Extract the [X, Y] coordinate from the center of the cell holding the provided text.  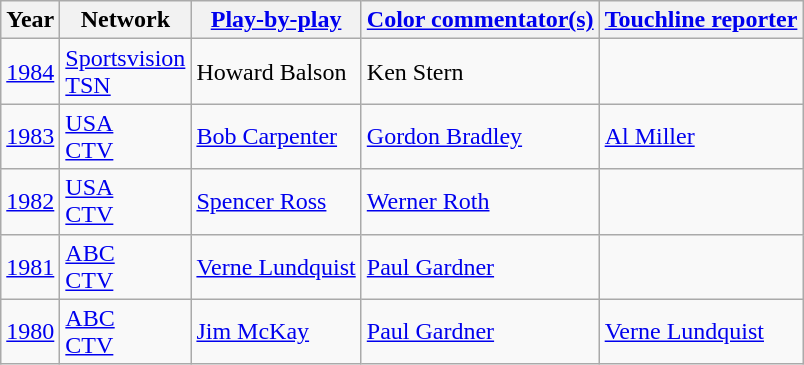
Year [30, 20]
Spencer Ross [276, 202]
1980 [30, 332]
Color commentator(s) [480, 20]
1982 [30, 202]
1983 [30, 136]
1984 [30, 72]
Gordon Bradley [480, 136]
Touchline reporter [701, 20]
Howard Balson [276, 72]
Al Miller [701, 136]
Ken Stern [480, 72]
Network [126, 20]
SportsvisionTSN [126, 72]
Jim McKay [276, 332]
Play-by-play [276, 20]
1981 [30, 266]
Bob Carpenter [276, 136]
Werner Roth [480, 202]
